Output the [x, y] coordinate of the center of the cell containing the given text.  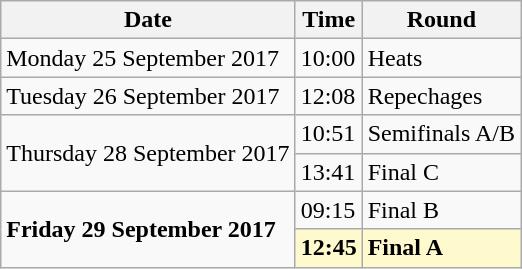
10:00 [328, 58]
12:45 [328, 248]
Date [148, 20]
Monday 25 September 2017 [148, 58]
Semifinals A/B [441, 134]
Time [328, 20]
Repechages [441, 96]
Final A [441, 248]
13:41 [328, 172]
Friday 29 September 2017 [148, 229]
Final C [441, 172]
Thursday 28 September 2017 [148, 153]
09:15 [328, 210]
12:08 [328, 96]
10:51 [328, 134]
Final B [441, 210]
Tuesday 26 September 2017 [148, 96]
Round [441, 20]
Heats [441, 58]
